Output the [X, Y] coordinate of the center of the cell containing the given text.  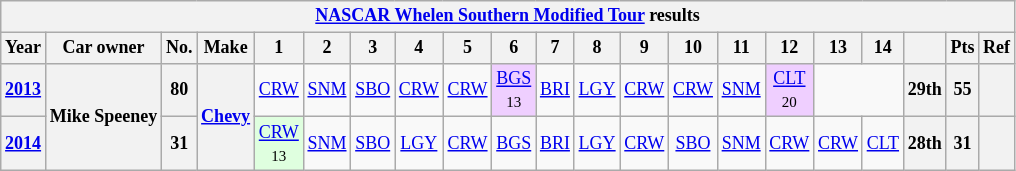
6 [514, 48]
2013 [24, 90]
Year [24, 48]
29th [924, 90]
12 [790, 48]
BGS [514, 144]
Chevy [226, 116]
3 [373, 48]
2 [327, 48]
CLT [882, 144]
11 [741, 48]
13 [838, 48]
BGS13 [514, 90]
No. [180, 48]
7 [556, 48]
55 [962, 90]
CRW13 [278, 144]
80 [180, 90]
Pts [962, 48]
10 [694, 48]
8 [597, 48]
Mike Speeney [103, 116]
NASCAR Whelen Southern Modified Tour results [508, 16]
Make [226, 48]
9 [644, 48]
Car owner [103, 48]
2014 [24, 144]
5 [468, 48]
1 [278, 48]
14 [882, 48]
CLT20 [790, 90]
4 [420, 48]
28th [924, 144]
Ref [997, 48]
